Scan for the cell matching the given text and deliver its [X, Y] coordinate at center. 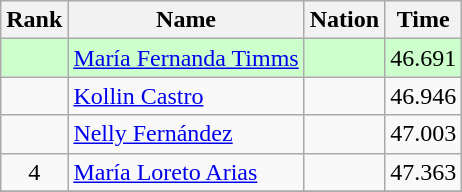
Name [186, 20]
46.691 [424, 58]
Nation [344, 20]
4 [34, 172]
Time [424, 20]
María Loreto Arias [186, 172]
46.946 [424, 96]
Nelly Fernández [186, 134]
Kollin Castro [186, 96]
47.003 [424, 134]
47.363 [424, 172]
María Fernanda Timms [186, 58]
Rank [34, 20]
